Pinpoint the cell where the given text exists, returning its (X, Y) midpoint coordinate. 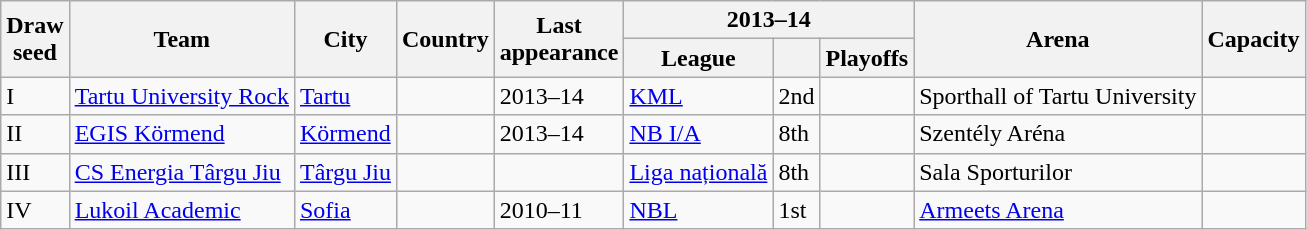
Capacity (1254, 39)
EGIS Körmend (182, 134)
Liga națională (698, 172)
Arena (1058, 39)
Körmend (345, 134)
IV (35, 210)
Tartu (345, 96)
Armeets Arena (1058, 210)
2nd (796, 96)
Târgu Jiu (345, 172)
Sofia (345, 210)
League (698, 58)
III (35, 172)
1st (796, 210)
Szentély Aréna (1058, 134)
II (35, 134)
Sporthall of Tartu University (1058, 96)
I (35, 96)
Lukoil Academic (182, 210)
Team (182, 39)
Last appearance (559, 39)
NB I/A (698, 134)
Tartu University Rock (182, 96)
Country (445, 39)
City (345, 39)
NBL (698, 210)
KML (698, 96)
Sala Sporturilor (1058, 172)
CS Energia Târgu Jiu (182, 172)
2010–11 (559, 210)
Draw seed (35, 39)
Playoffs (867, 58)
